Capture the cell that displays the provided text and extract its [x, y] central coordinate. 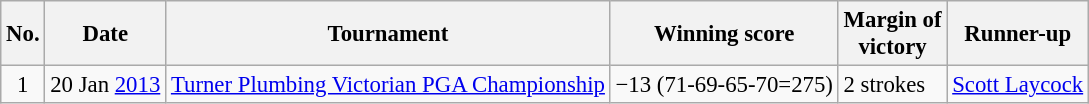
20 Jan 2013 [106, 85]
Turner Plumbing Victorian PGA Championship [388, 85]
Date [106, 34]
2 strokes [892, 85]
Margin ofvictory [892, 34]
Tournament [388, 34]
Scott Laycock [1018, 85]
Runner-up [1018, 34]
No. [23, 34]
Winning score [724, 34]
1 [23, 85]
−13 (71-69-65-70=275) [724, 85]
